Find where the given text appears and provide that cell's center as [X, Y] coordinate. 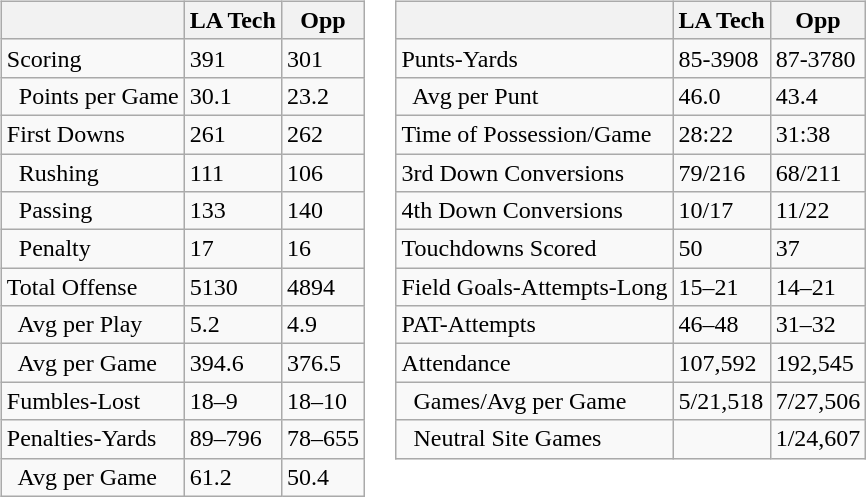
4894 [322, 287]
28:22 [722, 134]
Points per Game [92, 96]
3rd Down Conversions [534, 173]
140 [322, 211]
50.4 [322, 477]
5130 [232, 287]
68/211 [818, 173]
87-3780 [818, 58]
61.2 [232, 477]
89–796 [232, 439]
133 [232, 211]
262 [322, 134]
261 [232, 134]
30.1 [232, 96]
391 [232, 58]
301 [322, 58]
Rushing [92, 173]
31:38 [818, 134]
43.4 [818, 96]
7/27,506 [818, 401]
78–655 [322, 439]
23.2 [322, 96]
Avg per Play [92, 325]
192,545 [818, 363]
85-3908 [722, 58]
Passing [92, 211]
Games/Avg per Game [534, 401]
107,592 [722, 363]
15–21 [722, 287]
5/21,518 [722, 401]
1/24,607 [818, 439]
Penalties-Yards [92, 439]
Total Offense [92, 287]
Punts-Yards [534, 58]
376.5 [322, 363]
17 [232, 249]
37 [818, 249]
10/17 [722, 211]
4th Down Conversions [534, 211]
18–10 [322, 401]
Time of Possession/Game [534, 134]
106 [322, 173]
394.6 [232, 363]
PAT-Attempts [534, 325]
4.9 [322, 325]
Touchdowns Scored [534, 249]
Field Goals-Attempts-Long [534, 287]
14–21 [818, 287]
First Downs [92, 134]
50 [722, 249]
Fumbles-Lost [92, 401]
111 [232, 173]
5.2 [232, 325]
Penalty [92, 249]
31–32 [818, 325]
Neutral Site Games [534, 439]
16 [322, 249]
46.0 [722, 96]
18–9 [232, 401]
46–48 [722, 325]
11/22 [818, 211]
Attendance [534, 363]
Scoring [92, 58]
Avg per Punt [534, 96]
79/216 [722, 173]
